Determine the [x, y] coordinate at the center of the cell enclosing the given text.  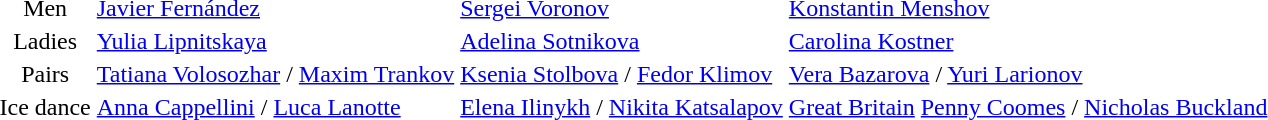
Ksenia Stolbova / Fedor Klimov [622, 74]
Tatiana Volosozhar / Maxim Trankov [275, 74]
Adelina Sotnikova [622, 41]
Yulia Lipnitskaya [275, 41]
